Identify which cell holds the provided text, then report its (X, Y) central coordinate. 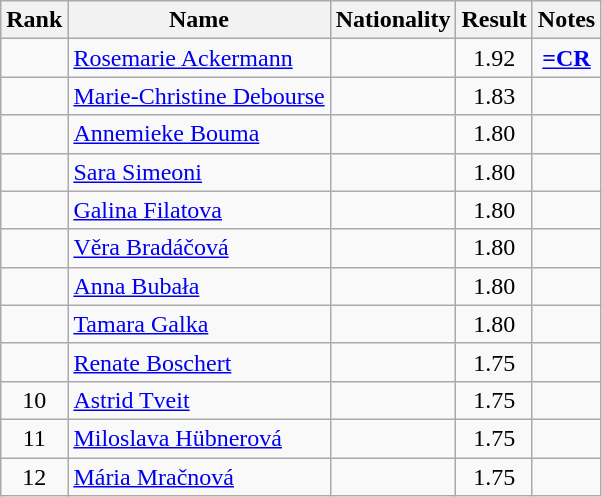
Věra Bradáčová (199, 248)
Sara Simeoni (199, 172)
Astrid Tveit (199, 400)
11 (34, 438)
Rank (34, 20)
Nationality (393, 20)
Annemieke Bouma (199, 134)
Renate Boschert (199, 362)
1.83 (494, 96)
Mária Mračnová (199, 477)
Result (494, 20)
Anna Bubała (199, 286)
Notes (566, 20)
1.92 (494, 58)
Miloslava Hübnerová (199, 438)
12 (34, 477)
Tamara Galka (199, 324)
Galina Filatova (199, 210)
Marie-Christine Debourse (199, 96)
Rosemarie Ackermann (199, 58)
10 (34, 400)
=CR (566, 58)
Name (199, 20)
